Locate the cell with the specified text and output its [X, Y] center coordinate. 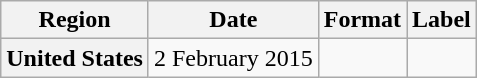
Label [442, 20]
Date [233, 20]
United States [75, 58]
2 February 2015 [233, 58]
Format [362, 20]
Region [75, 20]
